Return (X, Y) of the center of cell containing provided text 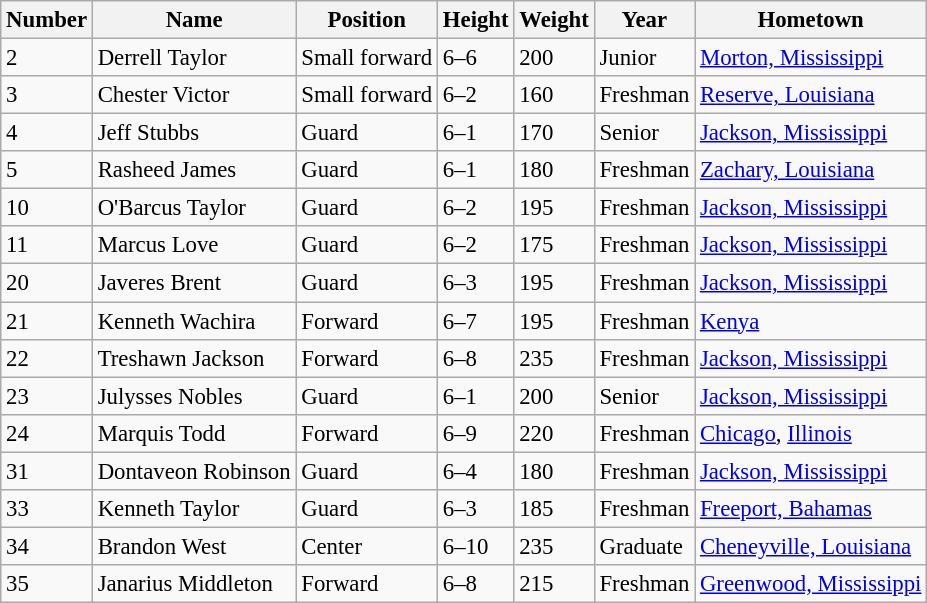
215 (554, 584)
Freeport, Bahamas (811, 509)
Year (644, 20)
Marcus Love (194, 245)
Weight (554, 20)
6–4 (476, 471)
170 (554, 133)
31 (47, 471)
Kenneth Wachira (194, 321)
Derrell Taylor (194, 58)
Cheneyville, Louisiana (811, 546)
20 (47, 283)
Morton, Mississippi (811, 58)
175 (554, 245)
34 (47, 546)
24 (47, 433)
Julysses Nobles (194, 396)
10 (47, 208)
Jeff Stubbs (194, 133)
Name (194, 20)
Greenwood, Mississippi (811, 584)
2 (47, 58)
Brandon West (194, 546)
Dontaveon Robinson (194, 471)
Position (367, 20)
Javeres Brent (194, 283)
O'Barcus Taylor (194, 208)
Junior (644, 58)
Rasheed James (194, 170)
Number (47, 20)
Janarius Middleton (194, 584)
22 (47, 358)
Graduate (644, 546)
Marquis Todd (194, 433)
6–9 (476, 433)
220 (554, 433)
3 (47, 95)
23 (47, 396)
5 (47, 170)
Reserve, Louisiana (811, 95)
6–10 (476, 546)
Zachary, Louisiana (811, 170)
185 (554, 509)
Chester Victor (194, 95)
Center (367, 546)
6–6 (476, 58)
160 (554, 95)
Treshawn Jackson (194, 358)
21 (47, 321)
33 (47, 509)
Hometown (811, 20)
Kenya (811, 321)
Height (476, 20)
6–7 (476, 321)
35 (47, 584)
Kenneth Taylor (194, 509)
11 (47, 245)
4 (47, 133)
Chicago, Illinois (811, 433)
